Search for the cell housing the specified text and yield its (x, y) center coordinate. 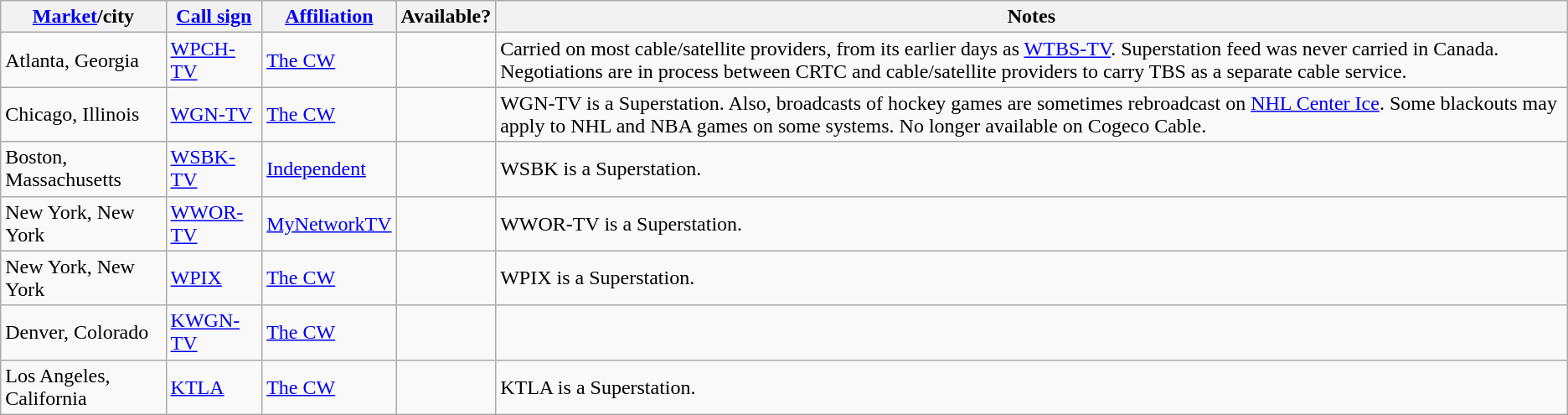
Market/city (84, 17)
WSBK-TV (214, 169)
WPIX is a Superstation. (1032, 278)
WWOR-TV (214, 223)
WGN-TV (214, 114)
Boston, Massachusetts (84, 169)
Notes (1032, 17)
WSBK is a Superstation. (1032, 169)
Atlanta, Georgia (84, 60)
KWGN-TV (214, 332)
Affiliation (329, 17)
MyNetworkTV (329, 223)
Denver, Colorado (84, 332)
KTLA (214, 387)
Los Angeles, California (84, 387)
WPCH-TV (214, 60)
WPIX (214, 278)
WWOR-TV is a Superstation. (1032, 223)
Call sign (214, 17)
Chicago, Illinois (84, 114)
Available? (446, 17)
Independent (329, 169)
KTLA is a Superstation. (1032, 387)
